Identify which cell holds the provided text, then report its [x, y] central coordinate. 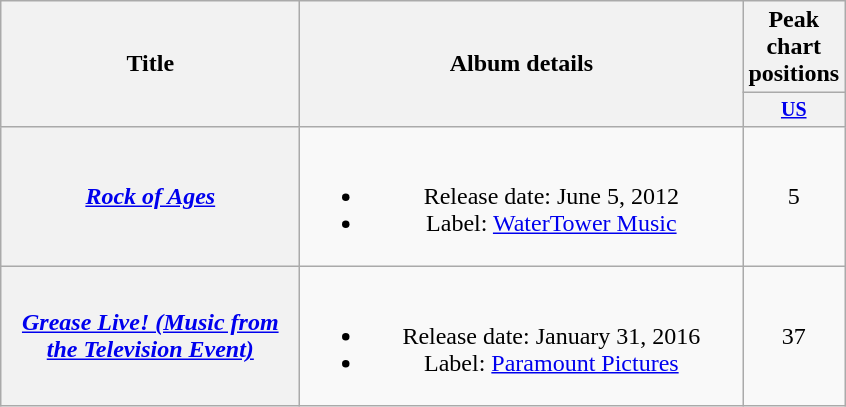
Rock of Ages [150, 196]
Title [150, 64]
Peak chartpositions [794, 47]
US [794, 110]
Release date: June 5, 2012Label: WaterTower Music [522, 196]
Album details [522, 64]
Release date: January 31, 2016Label: Paramount Pictures [522, 336]
Grease Live! (Music from the Television Event) [150, 336]
5 [794, 196]
37 [794, 336]
